Return the (X, Y) coordinate for the center point of the cell that contains the specified text.  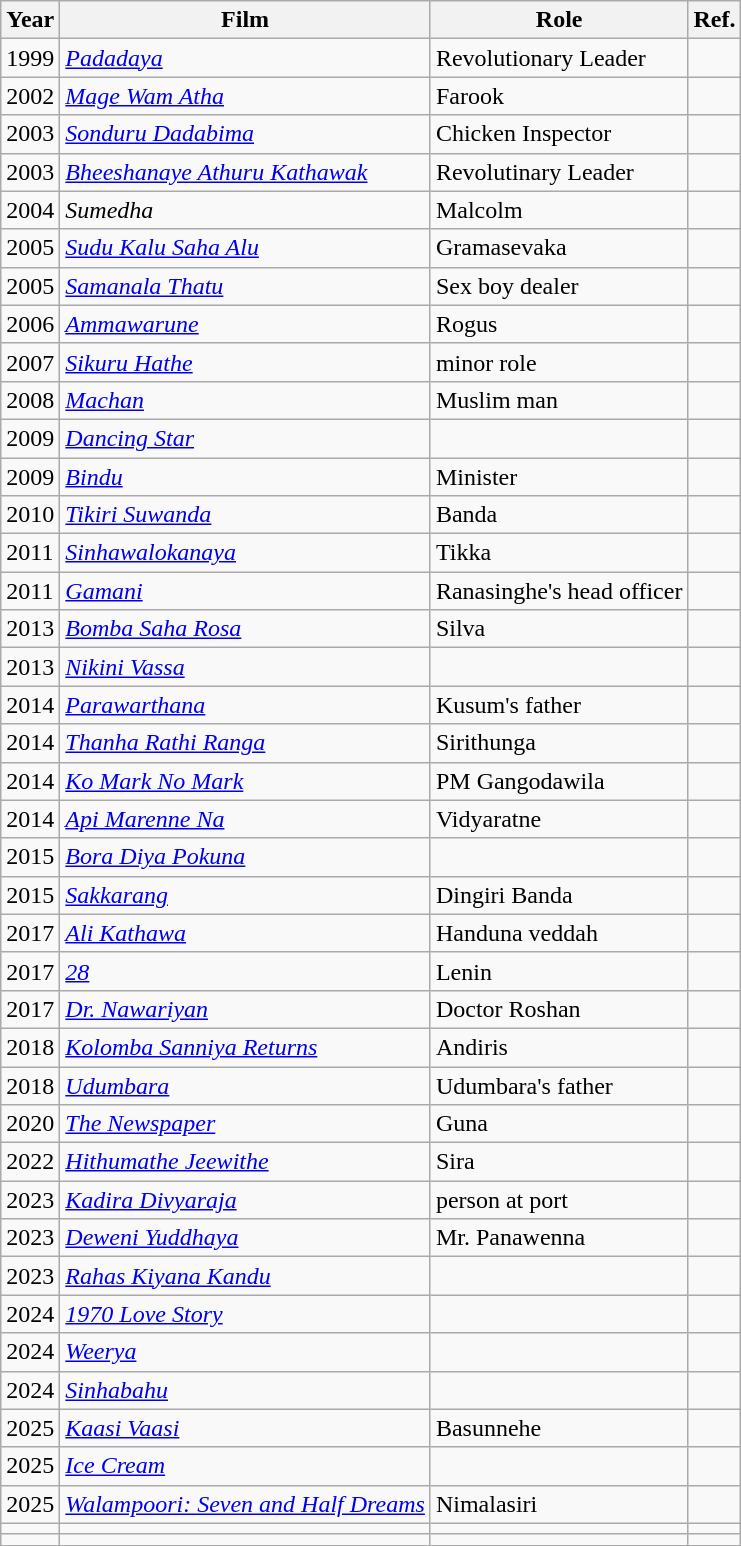
Revolutionary Leader (559, 58)
Lenin (559, 971)
Basunnehe (559, 1428)
Sira (559, 1162)
Nikini Vassa (246, 667)
2002 (30, 96)
Nimalasiri (559, 1504)
Andiris (559, 1047)
Sex boy dealer (559, 286)
1970 Love Story (246, 1314)
Parawarthana (246, 705)
2008 (30, 400)
Tikiri Suwanda (246, 515)
Ali Kathawa (246, 933)
2004 (30, 210)
Minister (559, 477)
Malcolm (559, 210)
Film (246, 20)
Silva (559, 629)
Udumbara (246, 1085)
PM Gangodawila (559, 781)
Sinhabahu (246, 1390)
Kolomba Sanniya Returns (246, 1047)
1999 (30, 58)
Ice Cream (246, 1466)
Ammawarune (246, 324)
Machan (246, 400)
Thanha Rathi Ranga (246, 743)
2007 (30, 362)
Hithumathe Jeewithe (246, 1162)
person at port (559, 1200)
Padadaya (246, 58)
Weerya (246, 1352)
Bindu (246, 477)
Role (559, 20)
Kadira Divyaraja (246, 1200)
2010 (30, 515)
Mr. Panawenna (559, 1238)
Sudu Kalu Saha Alu (246, 248)
Year (30, 20)
Ko Mark No Mark (246, 781)
Dingiri Banda (559, 895)
2022 (30, 1162)
Gamani (246, 591)
Revolutinary Leader (559, 172)
The Newspaper (246, 1124)
28 (246, 971)
Vidyaratne (559, 819)
Udumbara's father (559, 1085)
Muslim man (559, 400)
Gramasevaka (559, 248)
Sikuru Hathe (246, 362)
2006 (30, 324)
Chicken Inspector (559, 134)
Walampoori: Seven and Half Dreams (246, 1504)
Handuna veddah (559, 933)
Rahas Kiyana Kandu (246, 1276)
Sirithunga (559, 743)
Tikka (559, 553)
Api Marenne Na (246, 819)
Banda (559, 515)
Dr. Nawariyan (246, 1009)
Sonduru Dadabima (246, 134)
Ranasinghe's head officer (559, 591)
Bora Diya Pokuna (246, 857)
Sumedha (246, 210)
2020 (30, 1124)
Sinhawalokanaya (246, 553)
minor role (559, 362)
Samanala Thatu (246, 286)
Doctor Roshan (559, 1009)
Sakkarang (246, 895)
Kusum's father (559, 705)
Deweni Yuddhaya (246, 1238)
Guna (559, 1124)
Mage Wam Atha (246, 96)
Rogus (559, 324)
Dancing Star (246, 438)
Kaasi Vaasi (246, 1428)
Ref. (714, 20)
Farook (559, 96)
Bomba Saha Rosa (246, 629)
Bheeshanaye Athuru Kathawak (246, 172)
